Search for the cell housing the specified text and yield its (x, y) center coordinate. 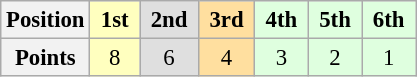
1st (115, 20)
6th (389, 20)
5th (335, 20)
4 (226, 58)
4th (282, 20)
Points (46, 58)
8 (115, 58)
6 (170, 58)
Position (46, 20)
1 (389, 58)
2nd (170, 20)
3rd (226, 20)
3 (282, 58)
2 (335, 58)
